Return the [x, y] coordinate for the center point of the cell that contains the specified text.  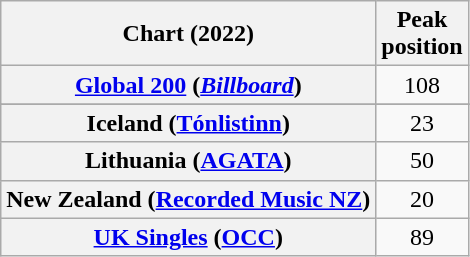
Peakposition [422, 34]
108 [422, 85]
89 [422, 237]
Lithuania (AGATA) [188, 161]
23 [422, 123]
UK Singles (OCC) [188, 237]
Global 200 (Billboard) [188, 85]
New Zealand (Recorded Music NZ) [188, 199]
Chart (2022) [188, 34]
Iceland (Tónlistinn) [188, 123]
20 [422, 199]
50 [422, 161]
